Find where the given text appears and provide that cell's center as (X, Y) coordinate. 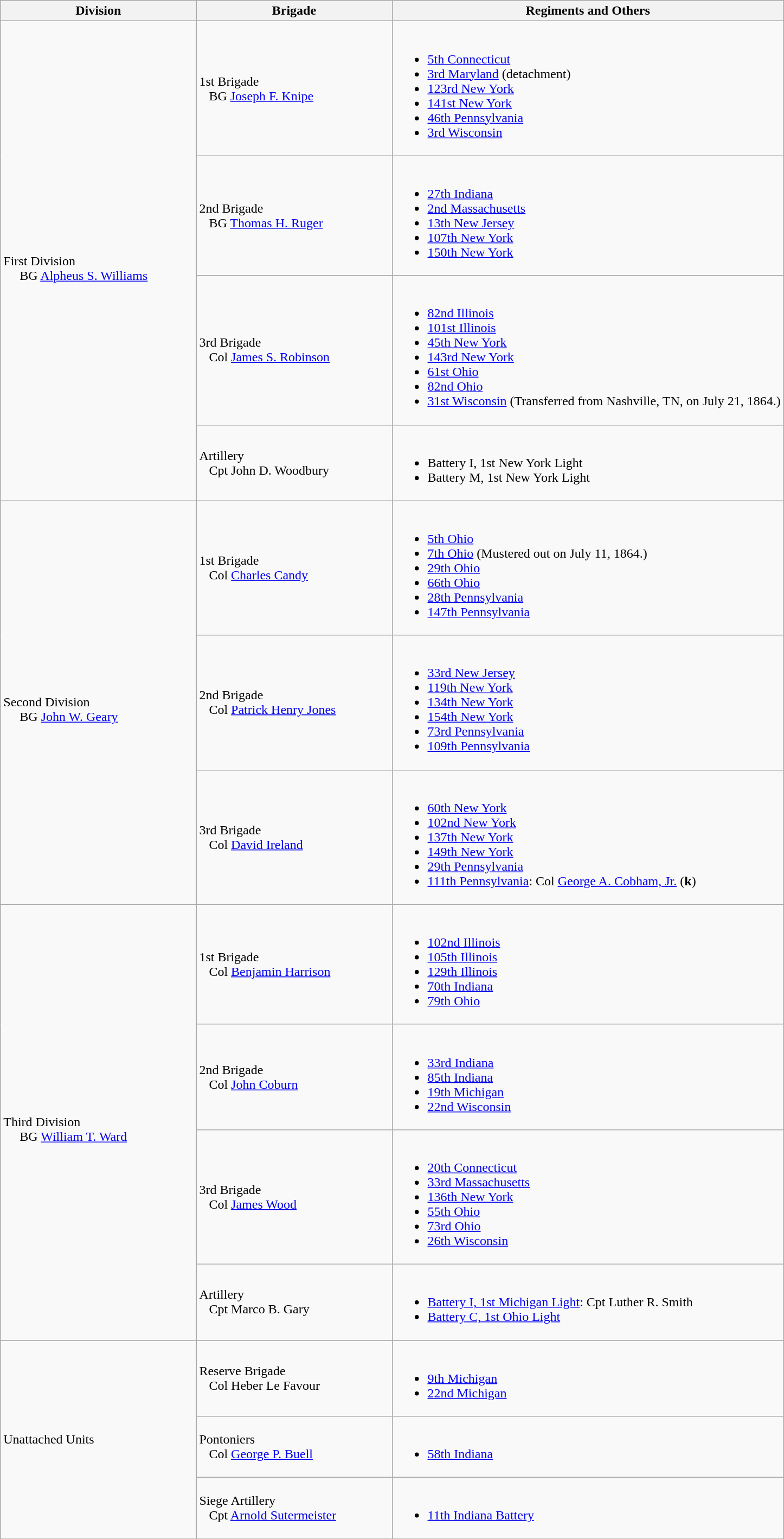
33rd Indiana85th Indiana19th Michigan22nd Wisconsin (588, 1077)
2nd Brigade Col Patrick Henry Jones (294, 703)
2nd Brigade BG Thomas H. Ruger (294, 216)
58th Indiana (588, 1447)
3rd Brigade Col James S. Robinson (294, 350)
1st Brigade Col Charles Candy (294, 568)
3rd Brigade Col David Ireland (294, 837)
Regiments and Others (588, 11)
1st Brigade BG Joseph F. Knipe (294, 88)
Division (99, 11)
Third Division BG William T. Ward (99, 1122)
82nd Illinois101st Illinois45th New York143rd New York61st Ohio82nd Ohio31st Wisconsin (Transferred from Nashville, TN, on July 21, 1864.) (588, 350)
Battery I, 1st New York LightBattery M, 1st New York Light (588, 463)
1st Brigade Col Benjamin Harrison (294, 965)
5th Connecticut3rd Maryland (detachment)123rd New York141st New York46th Pennsylvania3rd Wisconsin (588, 88)
Unattached Units (99, 1439)
Brigade (294, 11)
Artillery Cpt Marco B. Gary (294, 1302)
5th Ohio7th Ohio (Mustered out on July 11, 1864.) 29th Ohio66th Ohio28th Pennsylvania147th Pennsylvania (588, 568)
33rd New Jersey119th New York134th New York154th New York73rd Pennsylvania109th Pennsylvania (588, 703)
27th Indiana2nd Massachusetts13th New Jersey107th New York150th New York (588, 216)
3rd Brigade Col James Wood (294, 1197)
20th Connecticut33rd Massachusetts136th New York55th Ohio73rd Ohio26th Wisconsin (588, 1197)
Reserve Brigade Col Heber Le Favour (294, 1378)
Siege Artillery Cpt Arnold Sutermeister (294, 1508)
Pontoniers Col George P. Buell (294, 1447)
First Division BG Alpheus S. Williams (99, 261)
2nd Brigade Col John Coburn (294, 1077)
11th Indiana Battery (588, 1508)
Second Division BG John W. Geary (99, 703)
Artillery Cpt John D. Woodbury (294, 463)
9th Michigan22nd Michigan (588, 1378)
60th New York102nd New York137th New York149th New York29th Pennsylvania111th Pennsylvania: Col George A. Cobham, Jr. (k) (588, 837)
102nd Illinois105th Illinois129th Illinois70th Indiana79th Ohio (588, 965)
Battery I, 1st Michigan Light: Cpt Luther R. SmithBattery C, 1st Ohio Light (588, 1302)
